Pinpoint the cell where the given text exists, returning its (X, Y) midpoint coordinate. 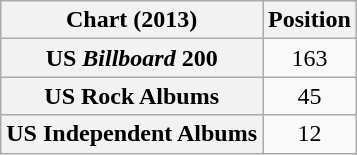
Position (310, 20)
163 (310, 58)
45 (310, 96)
US Independent Albums (132, 134)
US Billboard 200 (132, 58)
12 (310, 134)
Chart (2013) (132, 20)
US Rock Albums (132, 96)
